Extract the (x, y) coordinate from the center of the cell holding the provided text.  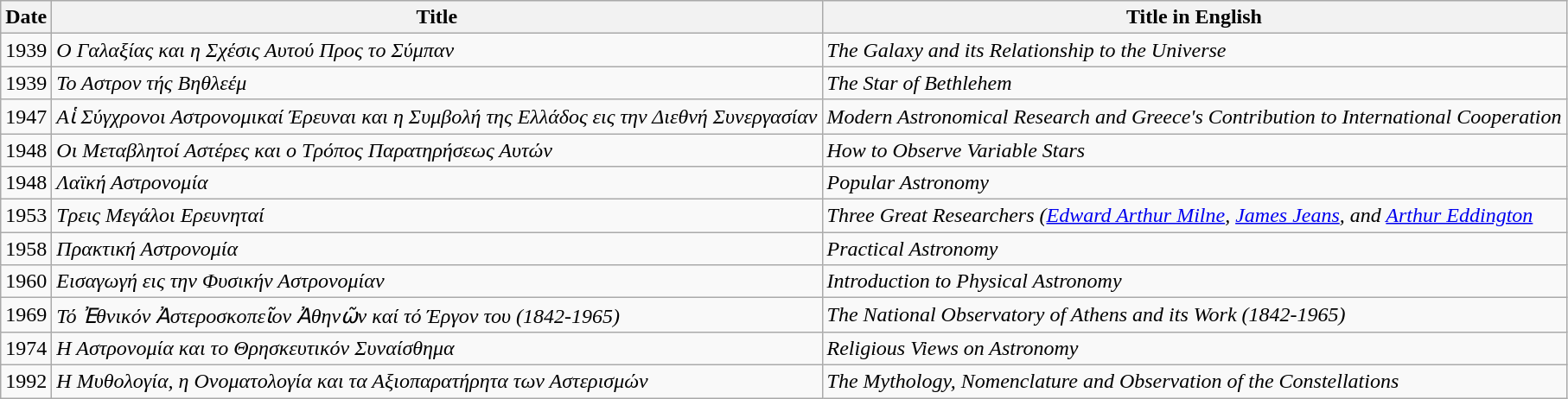
Title (437, 17)
1947 (26, 117)
Modern Astronomical Research and Greece's Contribution to International Cooperation (1195, 117)
The Star of Bethlehem (1195, 83)
1969 (26, 315)
Introduction to Physical Astronomy (1195, 282)
The Galaxy and its Relationship to the Universe (1195, 50)
Three Great Researchers (Edward Arthur Milne, James Jeans, and Arthur Eddington (1195, 216)
Λαϊκή Αστρονομία (437, 183)
Αἱ Σύγχρονοι Αστρονομικαί Έρευναι και η Συμβολή της Ελλάδος εις την Διεθνή Συνεργασίαν (437, 117)
1992 (26, 381)
Εισαγωγή εις την Φυσικήν Αστρονομίαν (437, 282)
1960 (26, 282)
Η Μυθολογία, η Ονοματολογία και τα Αξιοπαρατήρητα των Αστερισμών (437, 381)
The National Observatory of Athens and its Work (1842-1965) (1195, 315)
Πρακτική Αστρονομία (437, 249)
How to Observe Variable Stars (1195, 149)
Religious Views on Astronomy (1195, 348)
1958 (26, 249)
Title in English (1195, 17)
Ο Γαλαξίας και η Σχέσις Αυτού Προς το Σύμπαν (437, 50)
1953 (26, 216)
Τρεις Μεγάλοι Ερευνηταί (437, 216)
Οι Μεταβλητοί Αστέρες και ο Τρόπος Παρατηρήσεως Αυτών (437, 149)
Το Αστρον τής Βηθλεέμ (437, 83)
Popular Astronomy (1195, 183)
Date (26, 17)
Practical Astronomy (1195, 249)
Η Αστρονομία και το Θρησκευτικόν Συναίσθημα (437, 348)
Τό Ἐθνικόν Ἀστεροσκοπεῖον Ἀθηνῶν καί τό Έργον του (1842-1965) (437, 315)
The Mythology, Nomenclature and Observation of the Constellations (1195, 381)
1974 (26, 348)
